For the text-containing cell, return its midpoint in [x, y] coordinate format. 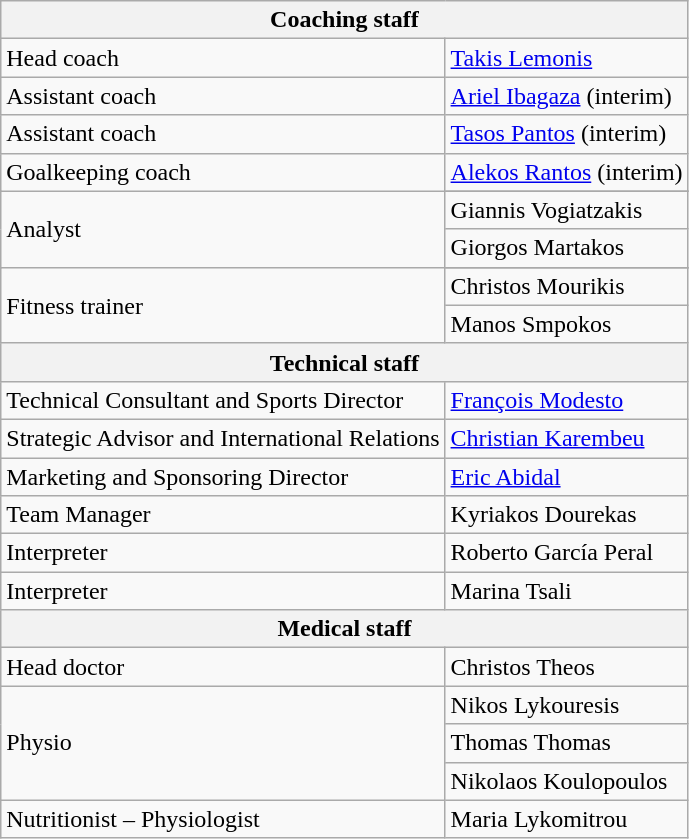
Nikolaos Koulopoulos [566, 781]
Marketing and Sponsoring Director [223, 477]
Maria Lykomitrou [566, 819]
Giannis Vogiatzakis [566, 210]
Christos Theos [566, 667]
François Modesto [566, 400]
Manos Smpokos [566, 324]
Tasos Pantos (interim) [566, 134]
Fitness trainer [223, 305]
Analyst [223, 229]
Head doctor [223, 667]
Team Manager [223, 515]
Goalkeeping coach [223, 172]
Takis Lemonis [566, 58]
Strategic Advisor and International Relations [223, 438]
Medical staff [344, 629]
Eric Abidal [566, 477]
Head coach [223, 58]
Coaching staff [344, 20]
Technical Consultant and Sports Director [223, 400]
Ariel Ibagaza (interim) [566, 96]
Alekos Rantos (interim) [566, 172]
Thomas Thomas [566, 743]
Nikos Lykouresis [566, 705]
Kyriakos Dourekas [566, 515]
Marina Tsali [566, 591]
Roberto García Peral [566, 553]
Christos Mourikis [566, 286]
Christian Karembeu [566, 438]
Giorgos Martakos [566, 248]
Technical staff [344, 362]
Nutritionist – Physiologist [223, 819]
Physio [223, 743]
